Pinpoint the cell where the given text exists, returning its [x, y] midpoint coordinate. 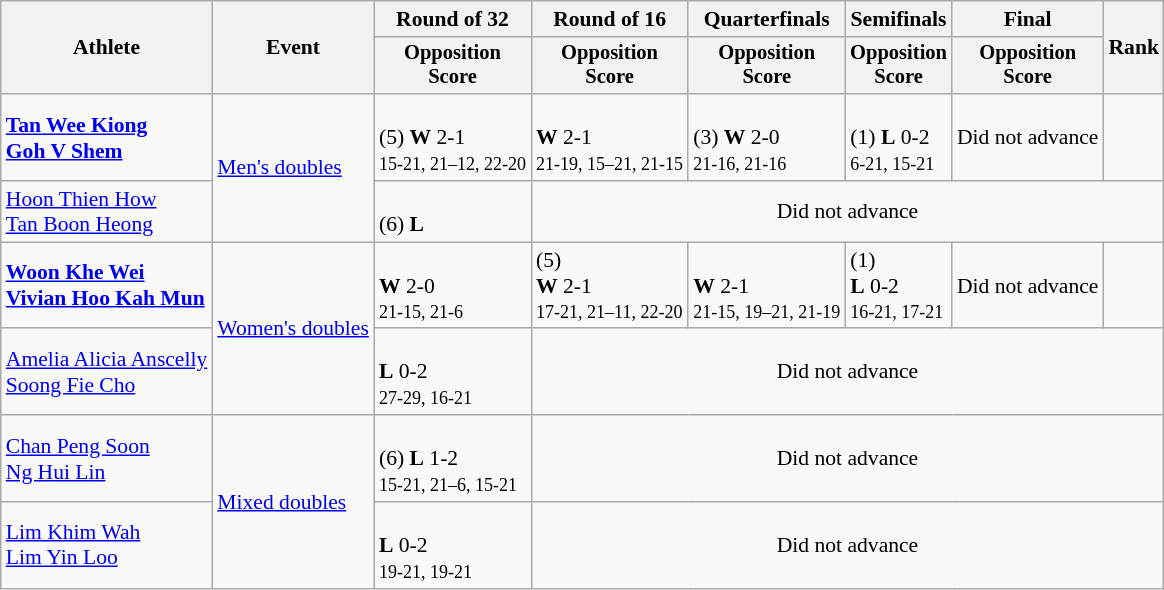
Round of 32 [452, 19]
Lim Khim WahLim Yin Loo [107, 546]
(1) L 0-2 6-21, 15-21 [898, 138]
Quarterfinals [766, 19]
Hoon Thien HowTan Boon Heong [107, 212]
Athlete [107, 48]
Event [293, 48]
Men's doubles [293, 168]
W 2-121-15, 19–21, 21-19 [766, 286]
(6) L [452, 212]
(6) L 1-215-21, 21–6, 15-21 [452, 458]
Mixed doubles [293, 502]
Chan Peng SoonNg Hui Lin [107, 458]
Rank [1134, 48]
Women's doubles [293, 328]
(5) W 2-117-21, 21–11, 22-20 [610, 286]
L 0-219-21, 19-21 [452, 546]
W 2-021-15, 21-6 [452, 286]
(3) W 2-021-16, 21-16 [766, 138]
Semifinals [898, 19]
L 0-227-29, 16-21 [452, 372]
(1) L 0-216-21, 17-21 [898, 286]
W 2-121-19, 15–21, 21-15 [610, 138]
Tan Wee KiongGoh V Shem [107, 138]
Amelia Alicia AnscellySoong Fie Cho [107, 372]
(5) W 2-115-21, 21–12, 22-20 [452, 138]
Final [1028, 19]
Round of 16 [610, 19]
Woon Khe WeiVivian Hoo Kah Mun [107, 286]
